From the cell containing the given text, extract its center point as (X, Y) coordinate. 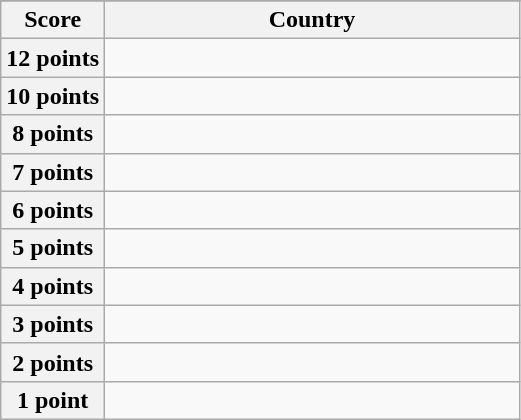
5 points (53, 248)
Country (312, 20)
10 points (53, 96)
Score (53, 20)
4 points (53, 286)
2 points (53, 362)
12 points (53, 58)
6 points (53, 210)
8 points (53, 134)
7 points (53, 172)
3 points (53, 324)
1 point (53, 400)
